Pinpoint the cell where the given text exists, returning its [x, y] midpoint coordinate. 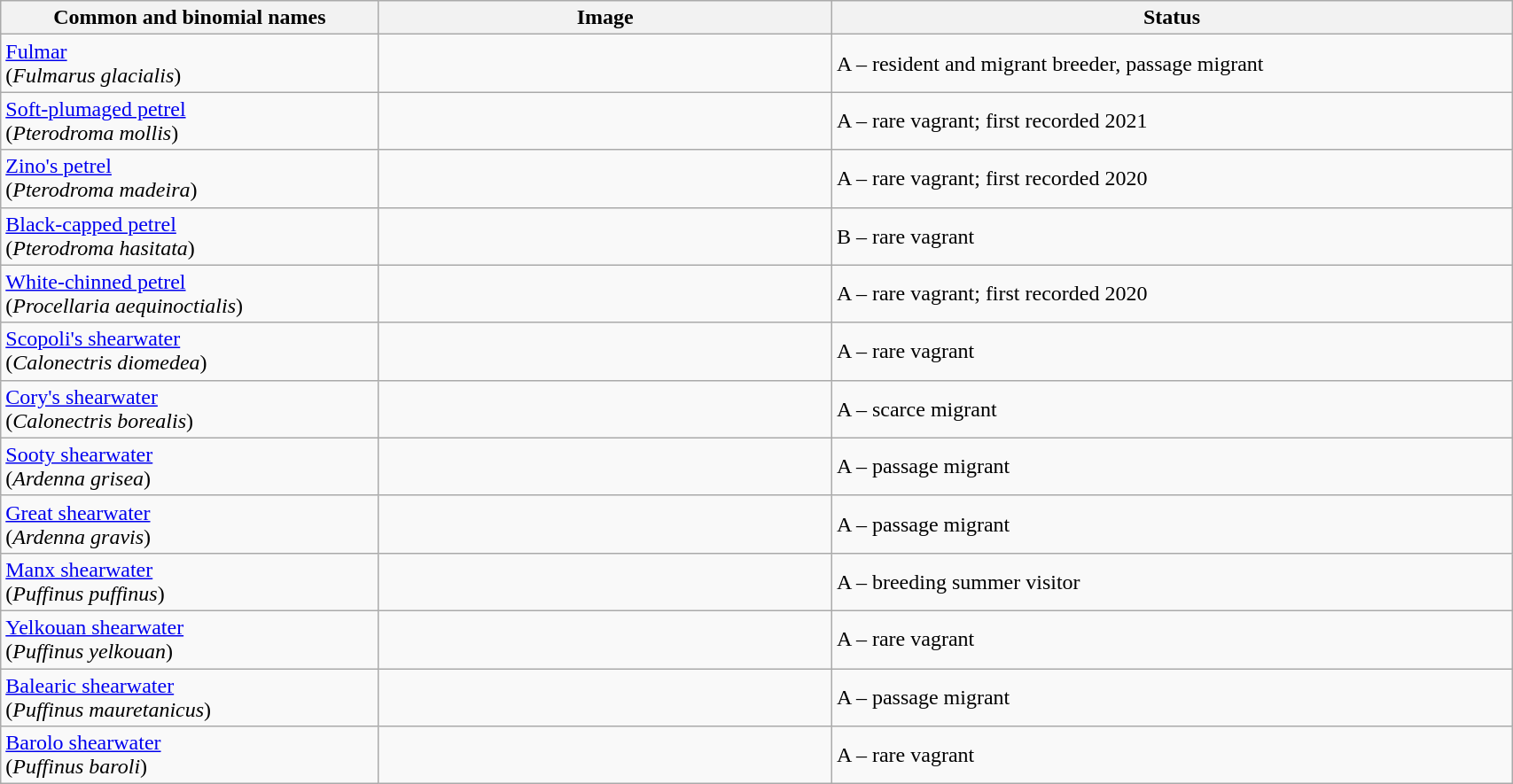
Soft-plumaged petrel(Pterodroma mollis) [190, 120]
Image [604, 18]
A – breeding summer visitor [1172, 581]
A – resident and migrant breeder, passage migrant [1172, 64]
A – rare vagrant; first recorded 2021 [1172, 120]
Black-capped petrel(Pterodroma hasitata) [190, 236]
Status [1172, 18]
Zino's petrel(Pterodroma madeira) [190, 179]
Common and binomial names [190, 18]
Great shearwater(Ardenna gravis) [190, 524]
Yelkouan shearwater(Puffinus yelkouan) [190, 640]
B – rare vagrant [1172, 236]
Balearic shearwater(Puffinus mauretanicus) [190, 696]
Cory's shearwater(Calonectris borealis) [190, 409]
A – scarce migrant [1172, 409]
Manx shearwater(Puffinus puffinus) [190, 581]
Scopoli's shearwater(Calonectris diomedea) [190, 351]
Fulmar(Fulmarus glacialis) [190, 64]
White-chinned petrel(Procellaria aequinoctialis) [190, 294]
Barolo shearwater(Puffinus baroli) [190, 755]
Sooty shearwater(Ardenna grisea) [190, 466]
